Search for the cell housing the specified text and yield its [X, Y] center coordinate. 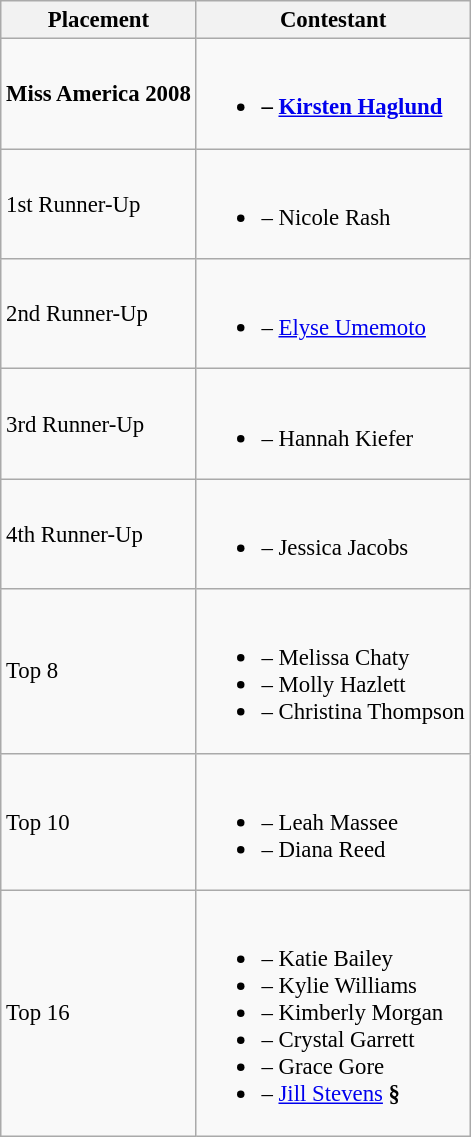
Top 8 [98, 671]
Placement [98, 20]
– Jessica Jacobs [333, 534]
Contestant [333, 20]
Top 16 [98, 1014]
– Nicole Rash [333, 204]
– Katie Bailey – Kylie Williams – Kimberly Morgan – Crystal Garrett – Grace Gore – Jill Stevens § [333, 1014]
1st Runner-Up [98, 204]
– Elyse Umemoto [333, 314]
– Melissa Chaty – Molly Hazlett – Christina Thompson [333, 671]
4th Runner-Up [98, 534]
3rd Runner-Up [98, 424]
2nd Runner-Up [98, 314]
Top 10 [98, 822]
– Leah Massee – Diana Reed [333, 822]
Miss America 2008 [98, 94]
– Hannah Kiefer [333, 424]
– Kirsten Haglund [333, 94]
